Output the (x, y) coordinate of the center of the cell containing the given text.  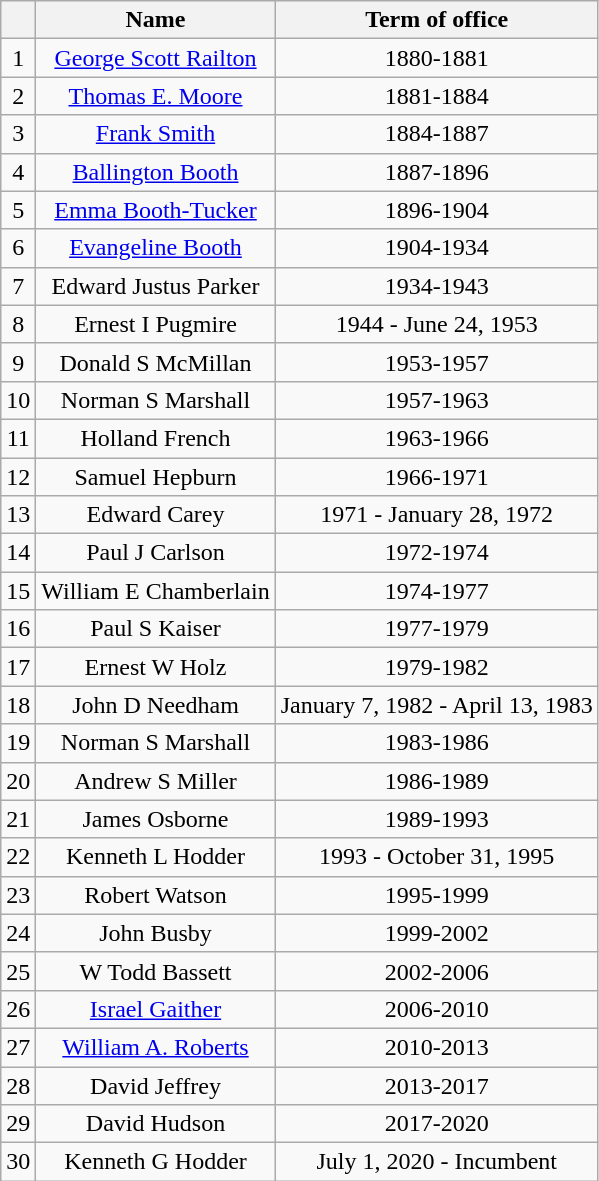
21 (18, 819)
Term of office (436, 20)
27 (18, 1047)
George Scott Railton (156, 58)
Holland French (156, 438)
1957-1963 (436, 400)
1989-1993 (436, 819)
Robert Watson (156, 895)
Paul S Kaiser (156, 629)
7 (18, 286)
1979-1982 (436, 667)
1944 - June 24, 1953 (436, 324)
29 (18, 1124)
2017-2020 (436, 1124)
Ballington Booth (156, 172)
9 (18, 362)
1904-1934 (436, 248)
1963-1966 (436, 438)
2006-2010 (436, 1009)
1966-1971 (436, 477)
1972-1974 (436, 553)
2010-2013 (436, 1047)
1 (18, 58)
Thomas E. Moore (156, 96)
1896-1904 (436, 210)
5 (18, 210)
Name (156, 20)
1974-1977 (436, 591)
1934-1943 (436, 286)
1971 - January 28, 1972 (436, 515)
Edward Carey (156, 515)
8 (18, 324)
Kenneth L Hodder (156, 857)
W Todd Bassett (156, 971)
David Jeffrey (156, 1085)
Andrew S Miller (156, 781)
25 (18, 971)
26 (18, 1009)
17 (18, 667)
30 (18, 1162)
1986-1989 (436, 781)
Ernest W Holz (156, 667)
3 (18, 134)
2 (18, 96)
16 (18, 629)
Samuel Hepburn (156, 477)
14 (18, 553)
1953-1957 (436, 362)
Ernest I Pugmire (156, 324)
1983-1986 (436, 743)
Edward Justus Parker (156, 286)
William A. Roberts (156, 1047)
Israel Gaither (156, 1009)
12 (18, 477)
Paul J Carlson (156, 553)
28 (18, 1085)
1881-1884 (436, 96)
1995-1999 (436, 895)
John D Needham (156, 705)
4 (18, 172)
1880-1881 (436, 58)
13 (18, 515)
1999-2002 (436, 933)
1977-1979 (436, 629)
18 (18, 705)
1993 - October 31, 1995 (436, 857)
Frank Smith (156, 134)
John Busby (156, 933)
11 (18, 438)
July 1, 2020 - Incumbent (436, 1162)
22 (18, 857)
Evangeline Booth (156, 248)
20 (18, 781)
William E Chamberlain (156, 591)
2013-2017 (436, 1085)
1887-1896 (436, 172)
15 (18, 591)
1884-1887 (436, 134)
10 (18, 400)
Emma Booth-Tucker (156, 210)
January 7, 1982 - April 13, 1983 (436, 705)
19 (18, 743)
2002-2006 (436, 971)
Kenneth G Hodder (156, 1162)
Donald S McMillan (156, 362)
23 (18, 895)
David Hudson (156, 1124)
James Osborne (156, 819)
24 (18, 933)
6 (18, 248)
